Detect which cell encompasses the target text, then output its [X, Y] center coordinate. 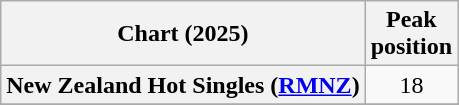
Chart (2025) [183, 34]
New Zealand Hot Singles (RMNZ) [183, 85]
18 [411, 85]
Peakposition [411, 34]
